Pinpoint the cell where the given text exists, returning its (X, Y) midpoint coordinate. 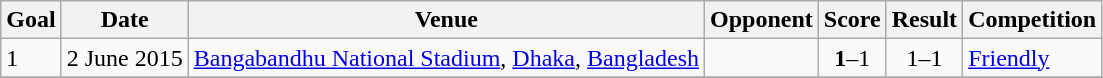
2 June 2015 (124, 58)
Bangabandhu National Stadium, Dhaka, Bangladesh (446, 58)
Date (124, 20)
Goal (31, 20)
Opponent (762, 20)
Score (852, 20)
Friendly (1032, 58)
1 (31, 58)
Result (924, 20)
Competition (1032, 20)
Venue (446, 20)
